Locate the cell with the specified text and output its [x, y] center coordinate. 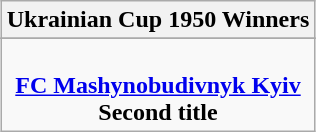
FC Mashynobudivnyk KyivSecond title [158, 85]
Ukrainian Cup 1950 Winners [158, 20]
